Find where the given text appears and provide that cell's center as [X, Y] coordinate. 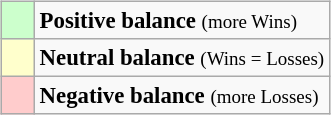
Neutral balance (Wins = Losses) [182, 58]
Positive balance (more Wins) [182, 21]
Negative balance (more Losses) [182, 96]
